Output the (x, y) coordinate of the center of the cell containing the given text.  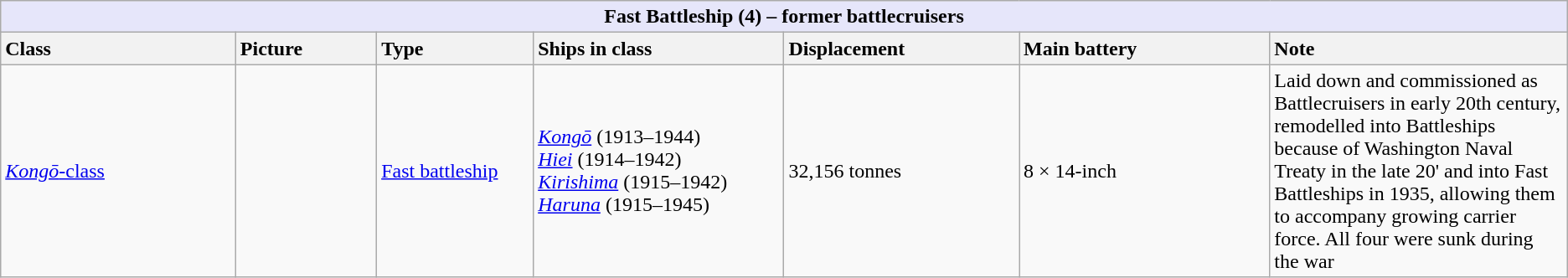
Fast battleship (456, 171)
Picture (306, 49)
8 × 14-inch (1144, 171)
Kongō-class (119, 171)
Class (119, 49)
32,156 tonnes (901, 171)
Ships in class (658, 49)
Fast Battleship (4) – former battlecruisers (784, 17)
Main battery (1144, 49)
Note (1419, 49)
Displacement (901, 49)
Type (456, 49)
Kongō (1913–1944)Hiei (1914–1942)Kirishima (1915–1942)Haruna (1915–1945) (658, 171)
